Pinpoint the cell where the given text exists, returning its [X, Y] midpoint coordinate. 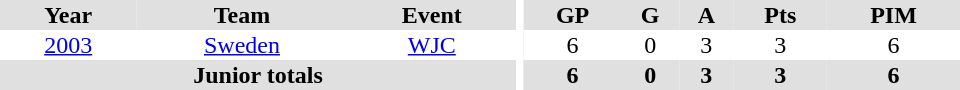
Event [432, 15]
Pts [781, 15]
WJC [432, 45]
2003 [68, 45]
G [650, 15]
A [706, 15]
Team [242, 15]
Year [68, 15]
Junior totals [258, 75]
PIM [894, 15]
GP [572, 15]
Sweden [242, 45]
